Find where the given text appears and provide that cell's center as (X, Y) coordinate. 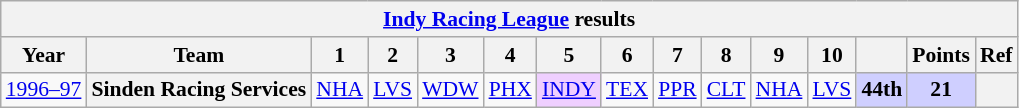
Indy Racing League results (510, 19)
1 (340, 55)
INDY (569, 90)
Sinden Racing Services (198, 90)
5 (569, 55)
8 (726, 55)
PHX (510, 90)
Team (198, 55)
44th (882, 90)
PPR (678, 90)
21 (941, 90)
2 (392, 55)
4 (510, 55)
CLT (726, 90)
Points (941, 55)
7 (678, 55)
9 (780, 55)
WDW (450, 90)
3 (450, 55)
10 (832, 55)
Year (44, 55)
Ref (996, 55)
1996–97 (44, 90)
6 (627, 55)
TEX (627, 90)
